Determine the (X, Y) coordinate at the center of the cell enclosing the given text.  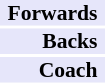
Backs (52, 41)
Forwards (52, 13)
Coach (52, 70)
